Find where the given text appears and provide that cell's center as [X, Y] coordinate. 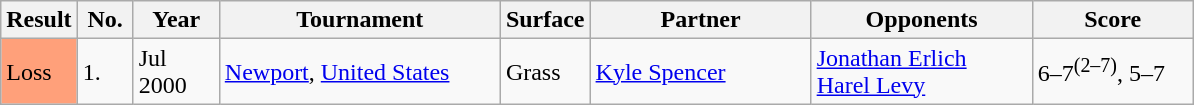
Jul 2000 [176, 72]
Tournament [360, 20]
Surface [545, 20]
No. [105, 20]
Result [39, 20]
Year [176, 20]
Score [1112, 20]
Kyle Spencer [700, 72]
Loss [39, 72]
Grass [545, 72]
1. [105, 72]
Jonathan Erlich Harel Levy [922, 72]
Partner [700, 20]
6–7(2–7), 5–7 [1112, 72]
Opponents [922, 20]
Newport, United States [360, 72]
